Capture the cell that displays the provided text and extract its [X, Y] central coordinate. 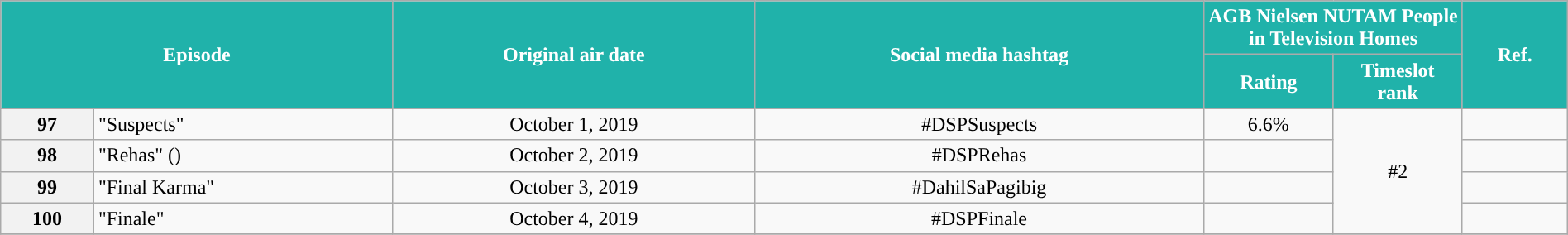
October 1, 2019 [574, 124]
#DSPSuspects [979, 124]
"Finale" [243, 218]
97 [48, 124]
#DahilSaPagibig [979, 187]
AGB Nielsen NUTAM People in Television Homes [1333, 28]
#2 [1398, 171]
#DSPRehas [979, 156]
"Suspects" [243, 124]
Rating [1269, 81]
Original air date [574, 55]
"Final Karma" [243, 187]
6.6% [1269, 124]
October 2, 2019 [574, 156]
Episode [197, 55]
October 4, 2019 [574, 218]
October 3, 2019 [574, 187]
Timeslotrank [1398, 81]
99 [48, 187]
#DSPFinale [979, 218]
98 [48, 156]
Social media hashtag [979, 55]
"Rehas" () [243, 156]
100 [48, 218]
Ref. [1515, 55]
